Return (x, y) of the center of cell containing provided text 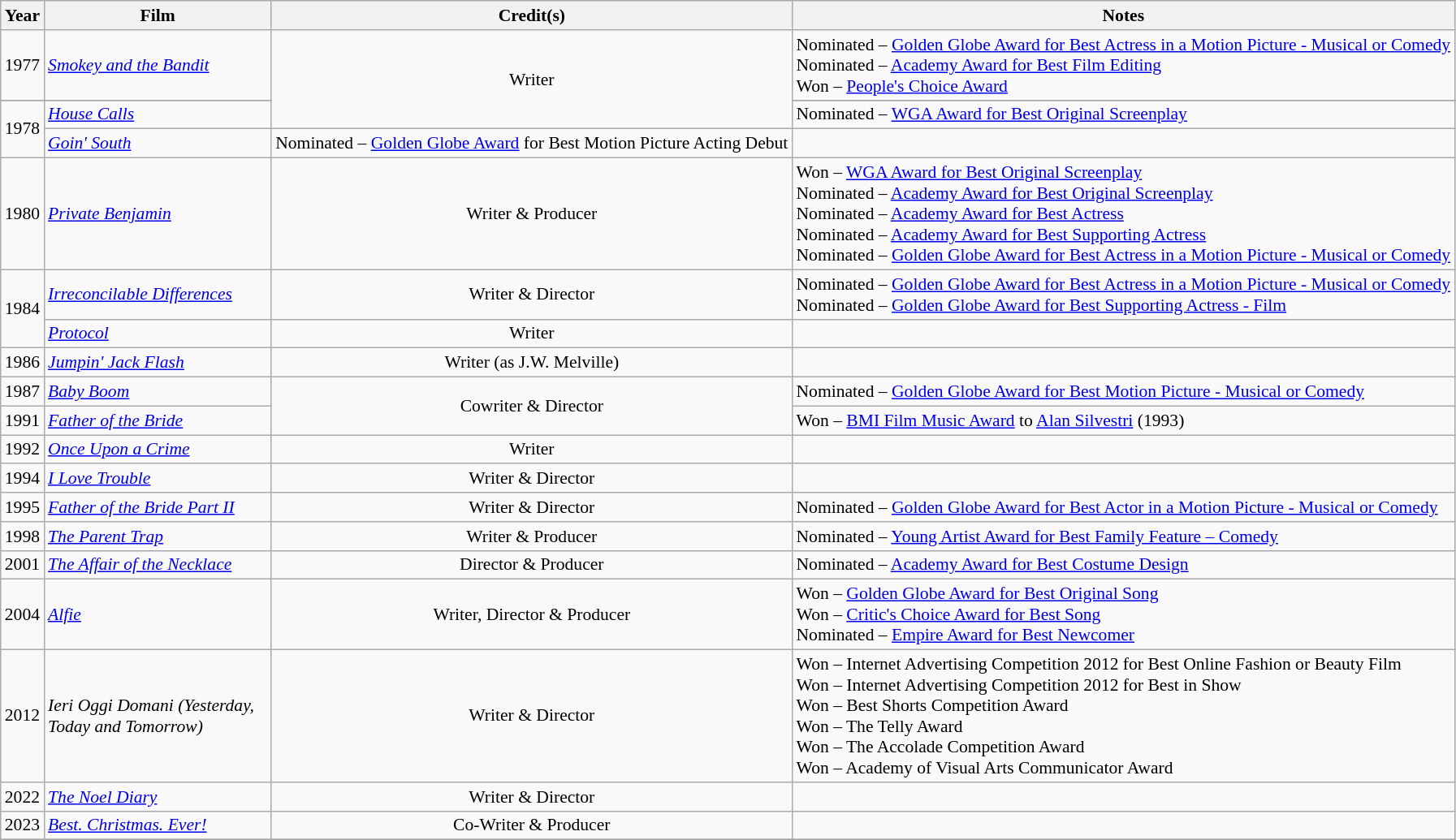
Private Benjamin (158, 214)
Nominated – Golden Globe Award for Best Motion Picture Acting Debut (531, 144)
Father of the Bride Part II (158, 507)
Notes (1123, 15)
Smokey and the Bandit (158, 65)
1978 (23, 128)
Nominated – WGA Award for Best Original Screenplay (1123, 114)
1984 (23, 308)
Co-Writer & Producer (531, 825)
2001 (23, 565)
Cowriter & Director (531, 406)
Won – Golden Globe Award for Best Original SongWon – Critic's Choice Award for Best SongNominated – Empire Award for Best Newcomer (1123, 615)
The Affair of the Necklace (158, 565)
Goin' South (158, 144)
2023 (23, 825)
Best. Christmas. Ever! (158, 825)
Irreconcilable Differences (158, 294)
1998 (23, 536)
2022 (23, 797)
1977 (23, 65)
House Calls (158, 114)
Director & Producer (531, 565)
1994 (23, 479)
I Love Trouble (158, 479)
1986 (23, 363)
Film (158, 15)
Father of the Bride (158, 420)
1995 (23, 507)
Writer, Director & Producer (531, 615)
Credit(s) (531, 15)
Writer (as J.W. Melville) (531, 363)
Protocol (158, 334)
1992 (23, 450)
2012 (23, 716)
Nominated – Golden Globe Award for Best Actor in a Motion Picture - Musical or Comedy (1123, 507)
Won – BMI Film Music Award to Alan Silvestri (1993) (1123, 420)
Baby Boom (158, 392)
The Parent Trap (158, 536)
1987 (23, 392)
Nominated – Young Artist Award for Best Family Feature – Comedy (1123, 536)
1980 (23, 214)
The Noel Diary (158, 797)
Alfie (158, 615)
Nominated – Academy Award for Best Costume Design (1123, 565)
2004 (23, 615)
Ieri Oggi Domani (Yesterday, Today and Tomorrow) (158, 716)
Once Upon a Crime (158, 450)
Jumpin' Jack Flash (158, 363)
1991 (23, 420)
Year (23, 15)
Nominated – Golden Globe Award for Best Motion Picture - Musical or Comedy (1123, 392)
